Provide the (X, Y) coordinate of the cell's center where the given text is located.  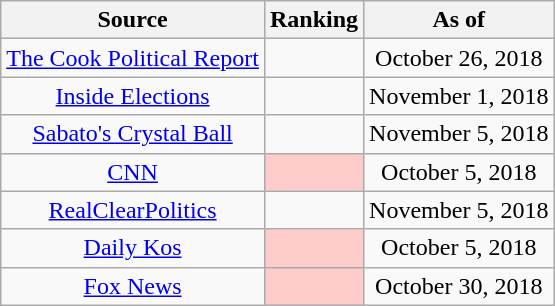
Inside Elections (133, 96)
As of (459, 20)
November 1, 2018 (459, 96)
Sabato's Crystal Ball (133, 134)
RealClearPolitics (133, 210)
Source (133, 20)
The Cook Political Report (133, 58)
October 30, 2018 (459, 286)
October 26, 2018 (459, 58)
CNN (133, 172)
Fox News (133, 286)
Daily Kos (133, 248)
Ranking (314, 20)
